Pinpoint the cell where the given text exists, returning its [x, y] midpoint coordinate. 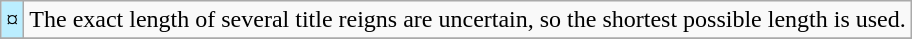
¤ [12, 20]
The exact length of several title reigns are uncertain, so the shortest possible length is used. [468, 20]
